Output the [X, Y] coordinate of the center of the cell containing the given text.  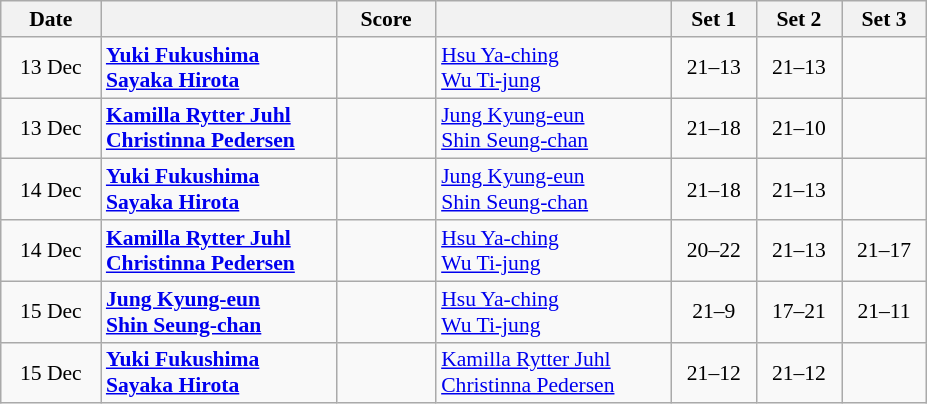
21–11 [884, 312]
21–9 [714, 312]
21–10 [798, 128]
Set 2 [798, 19]
Set 3 [884, 19]
17–21 [798, 312]
Date [51, 19]
21–17 [884, 250]
Set 1 [714, 19]
Score [386, 19]
20–22 [714, 250]
